Locate the cell with the specified text and output its (X, Y) center coordinate. 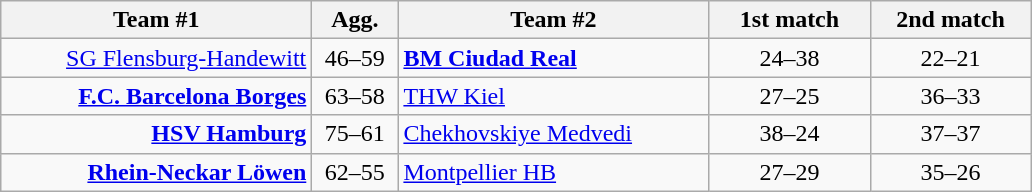
F.C. Barcelona Borges (156, 96)
35–26 (950, 172)
75–61 (355, 134)
Agg. (355, 20)
2nd match (950, 20)
62–55 (355, 172)
38–24 (790, 134)
Team #1 (156, 20)
Team #2 (554, 20)
1st match (790, 20)
22–21 (950, 58)
27–29 (790, 172)
36–33 (950, 96)
27–25 (790, 96)
46–59 (355, 58)
Montpellier HB (554, 172)
THW Kiel (554, 96)
Chekhovskiye Medvedi (554, 134)
HSV Hamburg (156, 134)
63–58 (355, 96)
BM Ciudad Real (554, 58)
37–37 (950, 134)
SG Flensburg-Handewitt (156, 58)
Rhein-Neckar Löwen (156, 172)
24–38 (790, 58)
